Output the [X, Y] coordinate of the center of the cell containing the given text.  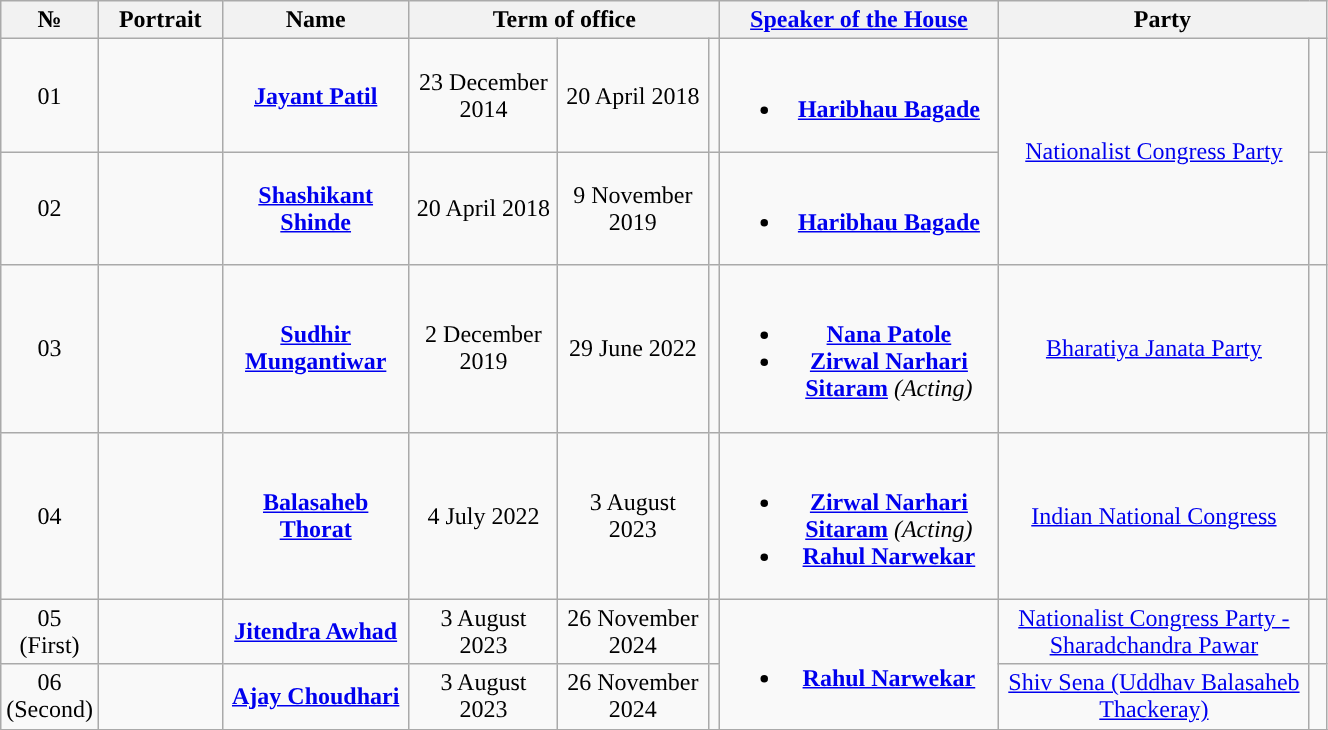
Jitendra Awhad [316, 632]
Nana PatoleZirwal Narhari Sitaram (Acting) [858, 348]
Nationalist Congress Party [1154, 152]
4 July 2022 [483, 516]
Sudhir Mungantiwar [316, 348]
2 December 2019 [483, 348]
Shiv Sena (Uddhav Balasaheb Thackeray) [1154, 696]
Name [316, 20]
Ajay Choudhari [316, 696]
06 (Second) [50, 696]
03 [50, 348]
Jayant Patil [316, 96]
29 June 2022 [632, 348]
04 [50, 516]
№ [50, 20]
Zirwal Narhari Sitaram (Acting)Rahul Narwekar [858, 516]
02 [50, 208]
Indian National Congress [1154, 516]
Party [1162, 20]
01 [50, 96]
Speaker of the House [858, 20]
Nationalist Congress Party - Sharadchandra Pawar [1154, 632]
05 (First) [50, 632]
Bharatiya Janata Party [1154, 348]
Balasaheb Thorat [316, 516]
Portrait [160, 20]
23 December 2014 [483, 96]
9 November 2019 [632, 208]
Shashikant Shinde [316, 208]
Rahul Narwekar [858, 664]
Term of office [564, 20]
